Output the [x, y] coordinate of the center of the cell containing the given text.  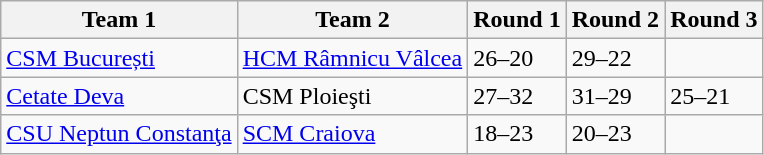
Round 3 [714, 20]
27–32 [517, 96]
Cetate Deva [119, 96]
20–23 [615, 134]
CSM Ploieşti [352, 96]
29–22 [615, 58]
31–29 [615, 96]
SCM Craiova [352, 134]
18–23 [517, 134]
Round 1 [517, 20]
25–21 [714, 96]
26–20 [517, 58]
Team 1 [119, 20]
CSM București [119, 58]
CSU Neptun Constanţa [119, 134]
Team 2 [352, 20]
Round 2 [615, 20]
HCM Râmnicu Vâlcea [352, 58]
